Detect which cell encompasses the target text, then output its (x, y) center coordinate. 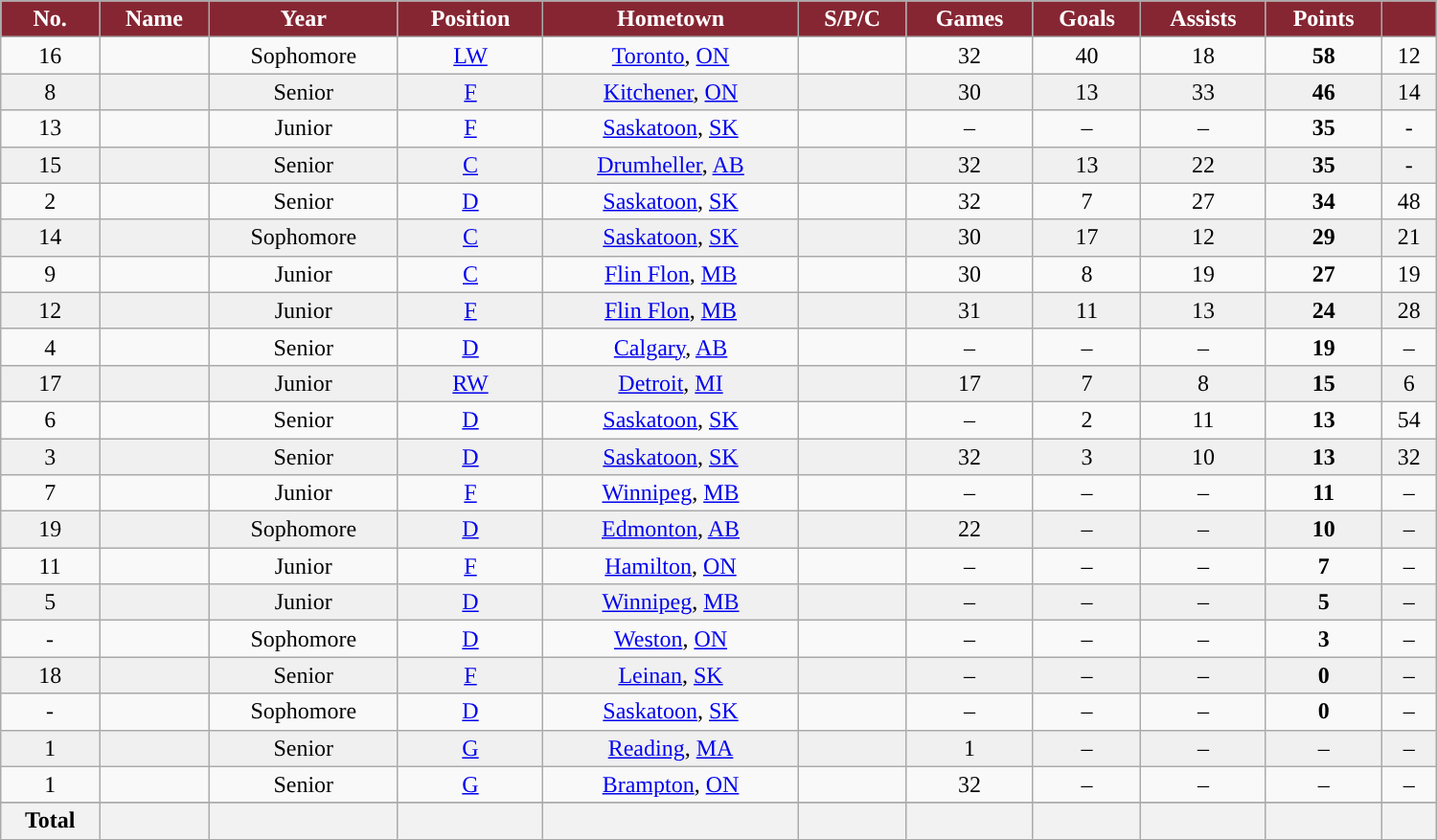
Brampton, ON (671, 784)
Calgary, AB (671, 347)
40 (1086, 56)
48 (1408, 201)
58 (1324, 56)
Points (1324, 19)
34 (1324, 201)
Name (155, 19)
Drumheller, AB (671, 165)
24 (1324, 310)
9 (50, 274)
No. (50, 19)
Games (969, 19)
29 (1324, 238)
33 (1203, 92)
Weston, ON (671, 639)
RW (470, 383)
Reading, MA (671, 748)
Leinan, SK (671, 675)
Year (303, 19)
Toronto, ON (671, 56)
Edmonton, AB (671, 530)
46 (1324, 92)
Hamilton, ON (671, 566)
Total (50, 821)
LW (470, 56)
28 (1408, 310)
S/P/C (853, 19)
Hometown (671, 19)
Detroit, MI (671, 383)
16 (50, 56)
Kitchener, ON (671, 92)
Position (470, 19)
21 (1408, 238)
Goals (1086, 19)
54 (1408, 420)
Assists (1203, 19)
4 (50, 347)
31 (969, 310)
